Search for the cell housing the specified text and yield its (x, y) center coordinate. 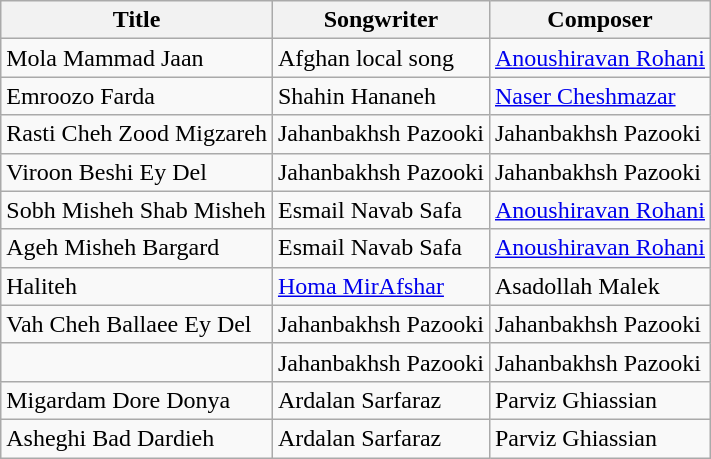
Naser Cheshmazar (600, 96)
Composer (600, 20)
Ageh Misheh Bargard (137, 248)
Vah Cheh Ballaee Ey Del (137, 324)
Songwriter (380, 20)
Asadollah Malek (600, 286)
Asheghi Bad Dardieh (137, 438)
Title (137, 20)
Haliteh (137, 286)
Afghan local song (380, 58)
Viroon Beshi Ey Del (137, 172)
Mola Mammad Jaan (137, 58)
Homa MirAfshar (380, 286)
Emroozo Farda (137, 96)
Shahin Hananeh (380, 96)
Rasti Cheh Zood Migzareh (137, 134)
Migardam Dore Donya (137, 400)
Sobh Misheh Shab Misheh (137, 210)
